Find where the given text appears and provide that cell's center as [x, y] coordinate. 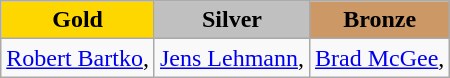
Jens Lehmann, [232, 58]
Gold [78, 20]
Silver [232, 20]
Robert Bartko, [78, 58]
Bronze [379, 20]
Brad McGee, [379, 58]
